Extract the (x, y) coordinate from the center of the cell holding the provided text.  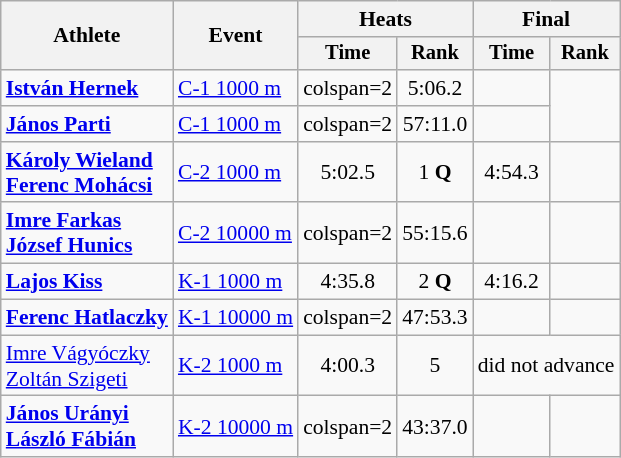
4:16.2 (512, 282)
4:54.3 (512, 172)
C-2 10000 m (236, 234)
57:11.0 (434, 124)
did not advance (546, 366)
K-1 10000 m (236, 318)
C-2 1000 m (236, 172)
5:02.5 (348, 172)
55:15.6 (434, 234)
Lajos Kiss (87, 282)
István Hernek (87, 88)
1 Q (434, 172)
Imre FarkasJózsef Hunics (87, 234)
Athlete (87, 36)
Heats (386, 19)
K-2 10000 m (236, 426)
Imre VágyóczkyZoltán Szigeti (87, 366)
K-1 1000 m (236, 282)
Final (546, 19)
47:53.3 (434, 318)
5:06.2 (434, 88)
Event (236, 36)
Ferenc Hatlaczky (87, 318)
4:00.3 (348, 366)
K-2 1000 m (236, 366)
2 Q (434, 282)
5 (434, 366)
János UrányiLászló Fábián (87, 426)
43:37.0 (434, 426)
Károly WielandFerenc Mohácsi (87, 172)
János Parti (87, 124)
4:35.8 (348, 282)
